For the text-containing cell, return its midpoint in (X, Y) coordinate format. 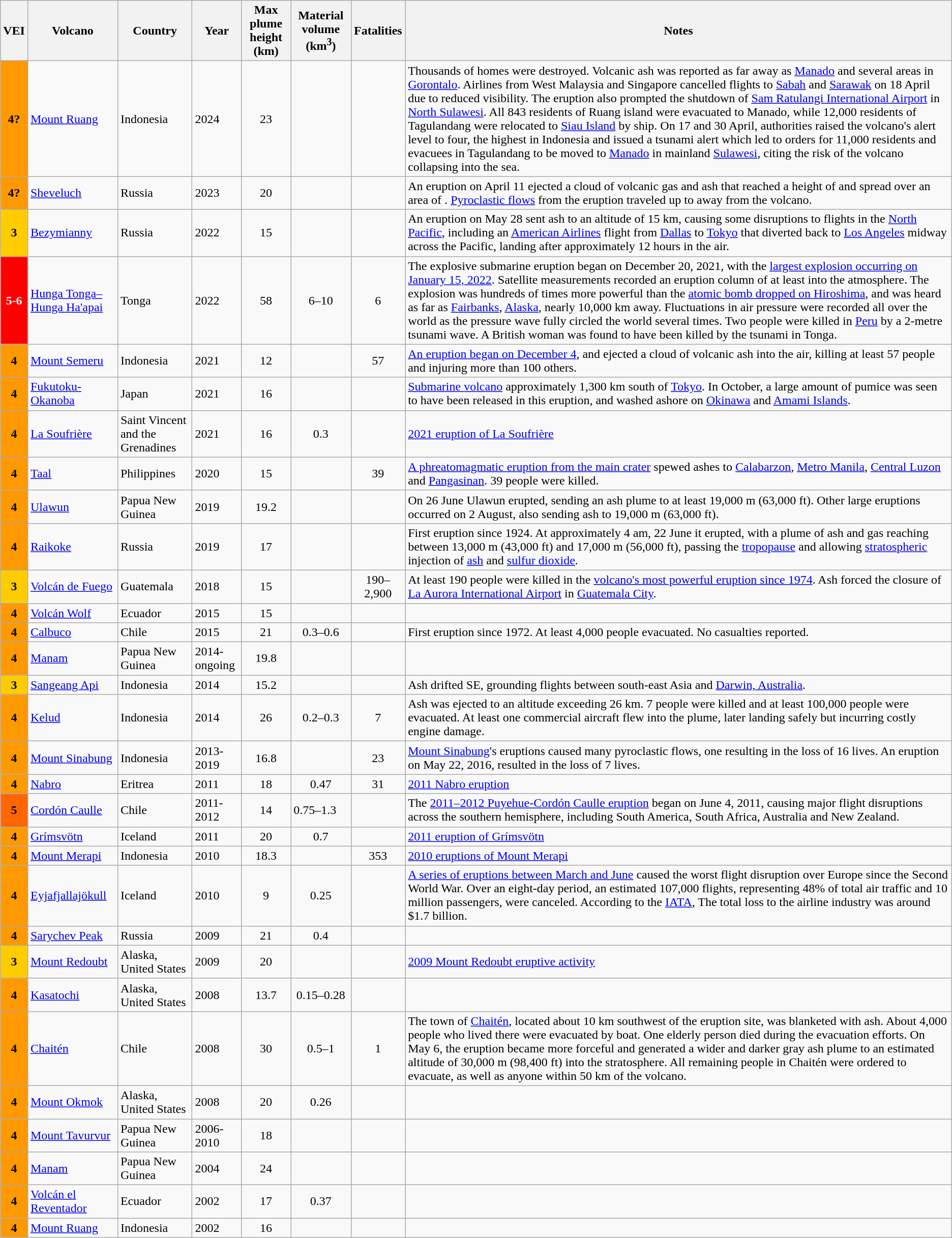
Philippines (155, 474)
0.75–1.3 (321, 810)
A phreatomagmatic eruption from the main crater spewed ashes to Calabarzon, Metro Manila, Central Luzon and Pangasinan. 39 people were killed. (678, 474)
Sangeang Api (72, 685)
2021 eruption of La Soufrière (678, 434)
19.2 (266, 506)
La Soufrière (72, 434)
2010 eruptions of Mount Merapi (678, 856)
57 (378, 361)
Year (217, 31)
13.7 (266, 994)
Sheveluch (72, 193)
Taal (72, 474)
Eritrea (155, 784)
Eyjafjallajökull (72, 896)
Mount Tavurvur (72, 1135)
12 (266, 361)
2011 eruption of Grímsvötn (678, 836)
0.25 (321, 896)
31 (378, 784)
0.5–1 (321, 1048)
Calbuco (72, 632)
190–2,900 (378, 587)
Mount Okmok (72, 1102)
2011-2012 (217, 810)
19.8 (266, 659)
0.26 (321, 1102)
Volcán Wolf (72, 613)
An eruption began on December 4, and ejected a cloud of volcanic ash into the air, killing at least 57 people and injuring more than 100 others. (678, 361)
Cordón Caulle (72, 810)
Saint Vincent and the Grenadines (155, 434)
Mount Semeru (72, 361)
Mount Sinabung (72, 758)
Grímsvötn (72, 836)
Sarychev Peak (72, 935)
0.3 (321, 434)
2024 (217, 119)
2014-ongoing (217, 659)
14 (266, 810)
0.2–0.3 (321, 718)
2018 (217, 587)
Fatalities (378, 31)
Volcano (72, 31)
Chaitén (72, 1048)
0.37 (321, 1202)
Notes (678, 31)
9 (266, 896)
Kasatochi (72, 994)
0.3–0.6 (321, 632)
7 (378, 718)
Country (155, 31)
1 (378, 1048)
2023 (217, 193)
2004 (217, 1168)
6–10 (321, 300)
30 (266, 1048)
39 (378, 474)
Fukutoku-Okanoba (72, 394)
Nabro (72, 784)
0.15–0.28 (321, 994)
Guatemala (155, 587)
Mount Merapi (72, 856)
15.2 (266, 685)
Kelud (72, 718)
Max plume height (km) (266, 31)
2011 Nabro eruption (678, 784)
VEI (14, 31)
Volcán de Fuego (72, 587)
Mount Redoubt (72, 962)
2009 Mount Redoubt eruptive activity (678, 962)
Tonga (155, 300)
5-6 (14, 300)
16.8 (266, 758)
Bezymianny (72, 233)
0.4 (321, 935)
353 (378, 856)
Hunga Tonga–Hunga Ha'apai (72, 300)
First eruption since 1972. At least 4,000 people evacuated. No casualties reported. (678, 632)
Ulawun (72, 506)
Raikoke (72, 547)
24 (266, 1168)
2020 (217, 474)
Volcán el Reventador (72, 1202)
Material volume (km3) (321, 31)
18.3 (266, 856)
0.47 (321, 784)
6 (378, 300)
2006-2010 (217, 1135)
2013-2019 (217, 758)
58 (266, 300)
0.7 (321, 836)
26 (266, 718)
5 (14, 810)
Japan (155, 394)
Ash drifted SE, grounding flights between south-east Asia and Darwin, Australia. (678, 685)
